Capture the cell that displays the provided text and extract its (X, Y) central coordinate. 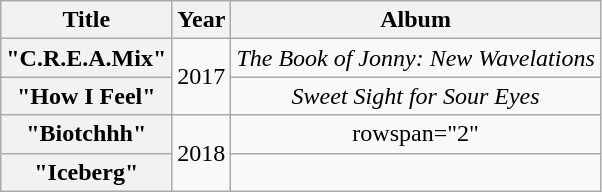
2017 (202, 77)
2018 (202, 153)
Album (416, 20)
The Book of Jonny: New Wavelations (416, 58)
rowspan="2" (416, 134)
Title (86, 20)
"How I Feel" (86, 96)
"Iceberg" (86, 172)
"Biotchhh" (86, 134)
Sweet Sight for Sour Eyes (416, 96)
"C.R.E.A.Mix" (86, 58)
Year (202, 20)
